Capture the cell that displays the provided text and extract its (X, Y) central coordinate. 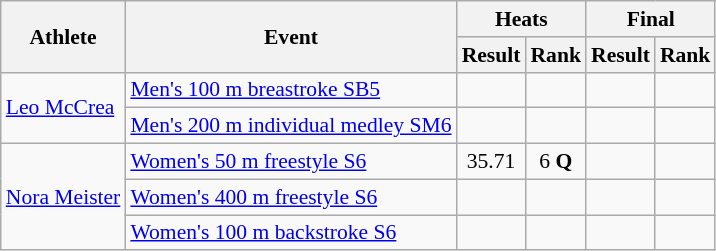
Men's 200 m individual medley SM6 (290, 126)
Women's 100 m backstroke S6 (290, 233)
6 Q (556, 162)
Women's 400 m freestyle S6 (290, 197)
Athlete (64, 36)
Nora Meister (64, 198)
Women's 50 m freestyle S6 (290, 162)
Final (650, 19)
Heats (522, 19)
Men's 100 m breastroke SB5 (290, 90)
Event (290, 36)
Leo McCrea (64, 108)
35.71 (492, 162)
